From the cell containing the given text, extract its center point as [X, Y] coordinate. 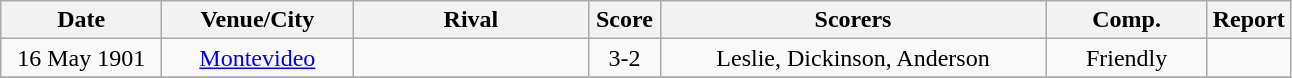
Montevideo [258, 58]
16 May 1901 [82, 58]
Friendly [1126, 58]
Date [82, 20]
Leslie, Dickinson, Anderson [853, 58]
3-2 [624, 58]
Venue/City [258, 20]
Score [624, 20]
Comp. [1126, 20]
Rival [471, 20]
Scorers [853, 20]
Report [1248, 20]
